Detect which cell encompasses the target text, then output its [x, y] center coordinate. 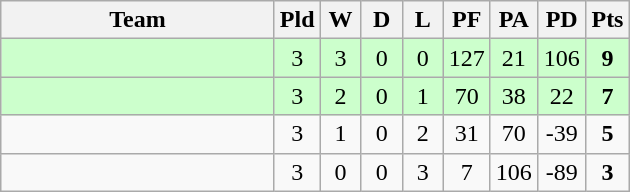
Pld [297, 20]
D [382, 20]
Pts [608, 20]
PF [466, 20]
-89 [562, 172]
9 [608, 58]
PA [514, 20]
W [340, 20]
-39 [562, 134]
Team [138, 20]
31 [466, 134]
22 [562, 96]
5 [608, 134]
21 [514, 58]
L [422, 20]
PD [562, 20]
38 [514, 96]
127 [466, 58]
